Determine the [X, Y] coordinate at the center of the cell enclosing the given text.  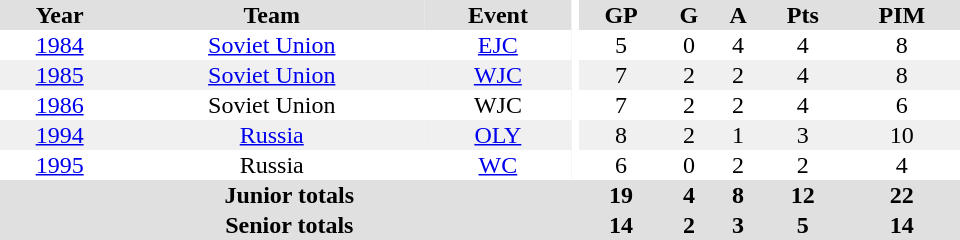
Year [60, 15]
Team [272, 15]
22 [902, 195]
1984 [60, 45]
1 [738, 135]
1986 [60, 105]
PIM [902, 15]
1985 [60, 75]
WC [498, 165]
12 [803, 195]
EJC [498, 45]
1994 [60, 135]
Event [498, 15]
Junior totals [290, 195]
1995 [60, 165]
19 [622, 195]
10 [902, 135]
A [738, 15]
OLY [498, 135]
Senior totals [290, 225]
Pts [803, 15]
GP [622, 15]
G [690, 15]
